Scan for the cell matching the given text and deliver its (x, y) coordinate at center. 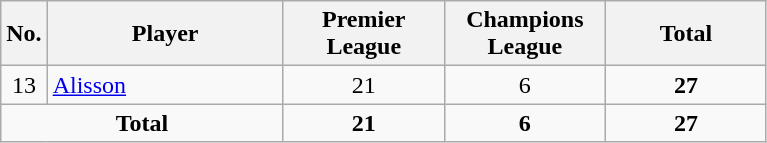
Champions League (524, 34)
Premier League (364, 34)
Alisson (165, 85)
13 (24, 85)
Player (165, 34)
No. (24, 34)
